Return the (x, y) coordinate for the center point of the cell that contains the specified text.  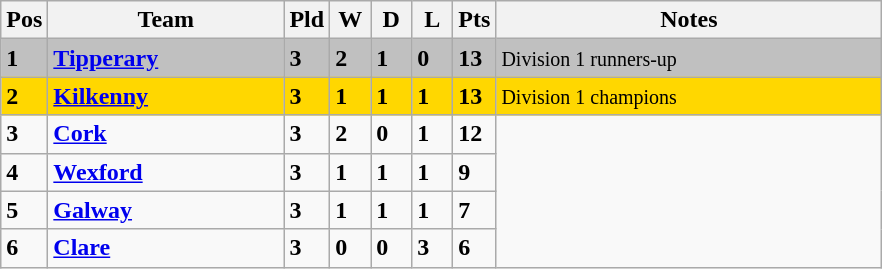
Notes (689, 20)
Kilkenny (166, 96)
5 (24, 210)
Wexford (166, 172)
Tipperary (166, 58)
Pld (307, 20)
Pts (474, 20)
W (350, 20)
L (432, 20)
Pos (24, 20)
4 (24, 172)
Division 1 runners-up (689, 58)
Galway (166, 210)
D (392, 20)
Team (166, 20)
Clare (166, 248)
Division 1 champions (689, 96)
7 (474, 210)
9 (474, 172)
12 (474, 134)
Cork (166, 134)
